Locate the cell with the specified text and output its [x, y] center coordinate. 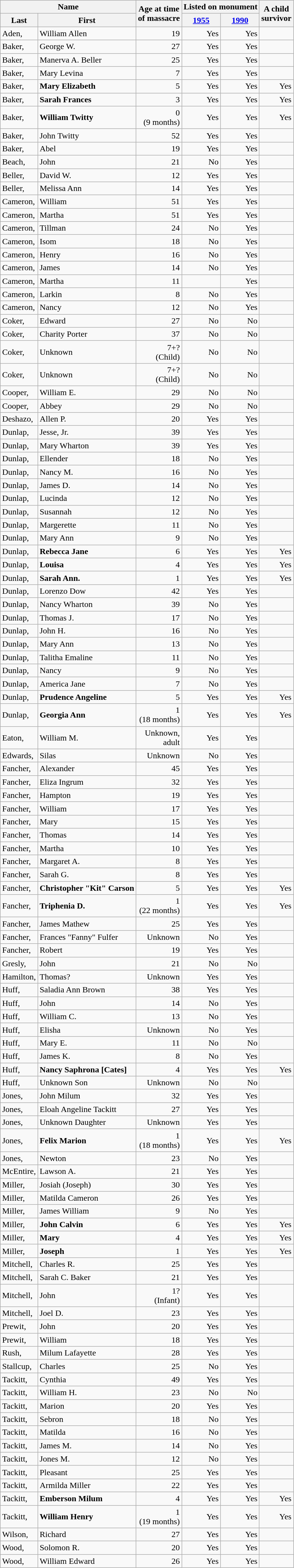
John Calvin [87, 1224]
James William [87, 1211]
George W. [87, 47]
Sebron [87, 1419]
Larkin [87, 294]
Thomas [87, 835]
Nancy M. [87, 472]
William M. [87, 737]
Elisha [87, 1030]
30 [159, 1185]
52 [159, 135]
Newton [87, 1158]
42 [159, 591]
Last [19, 20]
Hamilton, [19, 977]
Edwards, [19, 755]
Alexander [87, 769]
Nancy Wharton [87, 604]
Lawson A. [87, 1171]
Eaton, [19, 737]
Listed on monument [221, 7]
Melissa Ann [87, 189]
A childsurvivor [276, 14]
Mary Levina [87, 73]
Matilda [87, 1432]
Abbey [87, 406]
Rebecca Jane [87, 551]
Sarah Frances [87, 99]
Jesse, Jr. [87, 432]
1990 [240, 20]
3 [159, 99]
Rush, [19, 1353]
Lucinda [87, 498]
Sarah C. Baker [87, 1277]
Henry [87, 255]
Isom [87, 241]
24 [159, 228]
0(9 months) [159, 118]
Felix Marion [87, 1140]
Thomas J. [87, 617]
Age at timeof massacre [159, 14]
James M. [87, 1446]
First [87, 20]
Mary E. [87, 1043]
1955 [201, 20]
Milum Lafayette [87, 1353]
Unknown Daughter [87, 1122]
49 [159, 1379]
Margerette [87, 525]
Marion [87, 1406]
Ellender [87, 459]
Eloah Angeline Tackitt [87, 1109]
Christopher "Kit" Carson [87, 888]
Mary Wharton [87, 446]
Richard [87, 1535]
James [87, 268]
John Milum [87, 1096]
James D. [87, 485]
John H. [87, 631]
22 [159, 1485]
Charity Porter [87, 334]
Talitha Emaline [87, 657]
Armilda Miller [87, 1485]
Name [68, 7]
Frances "Fanny" Fulfer [87, 937]
Georgia Ann [87, 715]
William Henry [87, 1517]
Lorenzo Dow [87, 591]
Sarah G. [87, 875]
Cynthia [87, 1379]
1?(Infant) [159, 1295]
William C. [87, 1016]
Robert [87, 950]
Unknown Son [87, 1083]
Unknown,adult [159, 737]
Joseph [87, 1251]
Pleasant [87, 1472]
1(22 months) [159, 906]
Sarah Ann. [87, 578]
Margaret A. [87, 862]
15 [159, 822]
McEntire, [19, 1171]
James K. [87, 1056]
Nancy Saphrona [Cates] [87, 1070]
Abel [87, 149]
Susannah [87, 512]
John Twitty [87, 135]
Jones M. [87, 1459]
James Mathew [87, 924]
Allen P. [87, 419]
45 [159, 769]
Eliza Ingrum [87, 782]
William Twitty [87, 118]
28 [159, 1353]
Emberson Milum [87, 1498]
William Edward [87, 1561]
Charles R. [87, 1264]
Matilda Cameron [87, 1198]
Manerva A. Beller [87, 60]
Deshazo, [19, 419]
Joel D. [87, 1313]
Wilson, [19, 1535]
William H. [87, 1393]
Stallcup, [19, 1366]
Louisa [87, 565]
Aden, [19, 33]
1(19 months) [159, 1517]
William E. [87, 392]
Beach, [19, 162]
Saladia Ann Brown [87, 990]
38 [159, 990]
Gresly, [19, 963]
Solomon R. [87, 1548]
Mary Elizabeth [87, 86]
Triphenia D. [87, 906]
37 [159, 334]
Edward [87, 321]
Silas [87, 755]
Josiah (Joseph) [87, 1185]
Prudence Angeline [87, 697]
David W. [87, 175]
10 [159, 848]
America Jane [87, 684]
Tillman [87, 228]
Thomas? [87, 977]
Charles [87, 1366]
William Allen [87, 33]
Hampton [87, 795]
